Return (X, Y) of the center of cell containing provided text 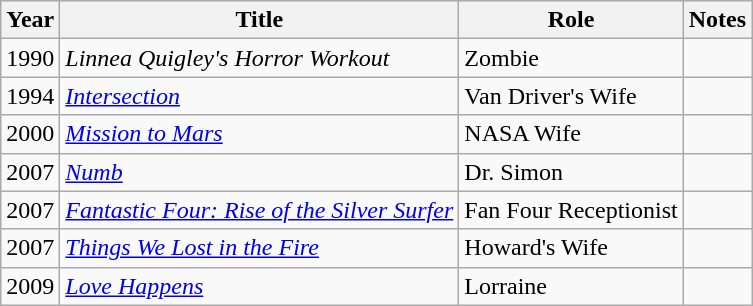
Mission to Mars (260, 134)
Love Happens (260, 286)
Fan Four Receptionist (571, 210)
Linnea Quigley's Horror Workout (260, 58)
Notes (717, 20)
Dr. Simon (571, 172)
2009 (30, 286)
Numb (260, 172)
1994 (30, 96)
1990 (30, 58)
Zombie (571, 58)
Year (30, 20)
Lorraine (571, 286)
NASA Wife (571, 134)
Intersection (260, 96)
Role (571, 20)
Howard's Wife (571, 248)
Things We Lost in the Fire (260, 248)
Van Driver's Wife (571, 96)
Title (260, 20)
2000 (30, 134)
Fantastic Four: Rise of the Silver Surfer (260, 210)
